Extract the (x, y) coordinate from the center of the cell holding the provided text.  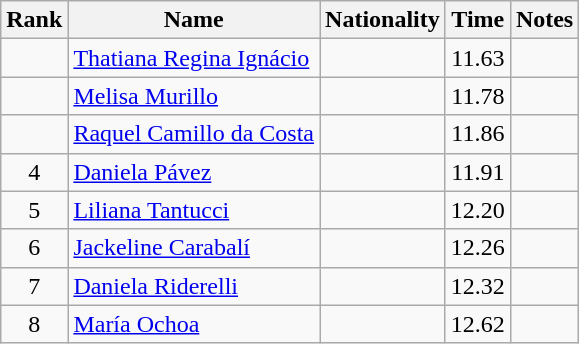
Daniela Riderelli (194, 286)
11.78 (478, 96)
Melisa Murillo (194, 96)
12.20 (478, 210)
Time (478, 20)
Thatiana Regina Ignácio (194, 58)
Liliana Tantucci (194, 210)
4 (34, 172)
7 (34, 286)
Jackeline Carabalí (194, 248)
Raquel Camillo da Costa (194, 134)
11.91 (478, 172)
12.26 (478, 248)
Daniela Pávez (194, 172)
12.32 (478, 286)
8 (34, 324)
11.86 (478, 134)
Nationality (383, 20)
6 (34, 248)
11.63 (478, 58)
Name (194, 20)
Rank (34, 20)
Notes (544, 20)
12.62 (478, 324)
María Ochoa (194, 324)
5 (34, 210)
